Return the [X, Y] coordinate for the center point of the cell that contains the specified text.  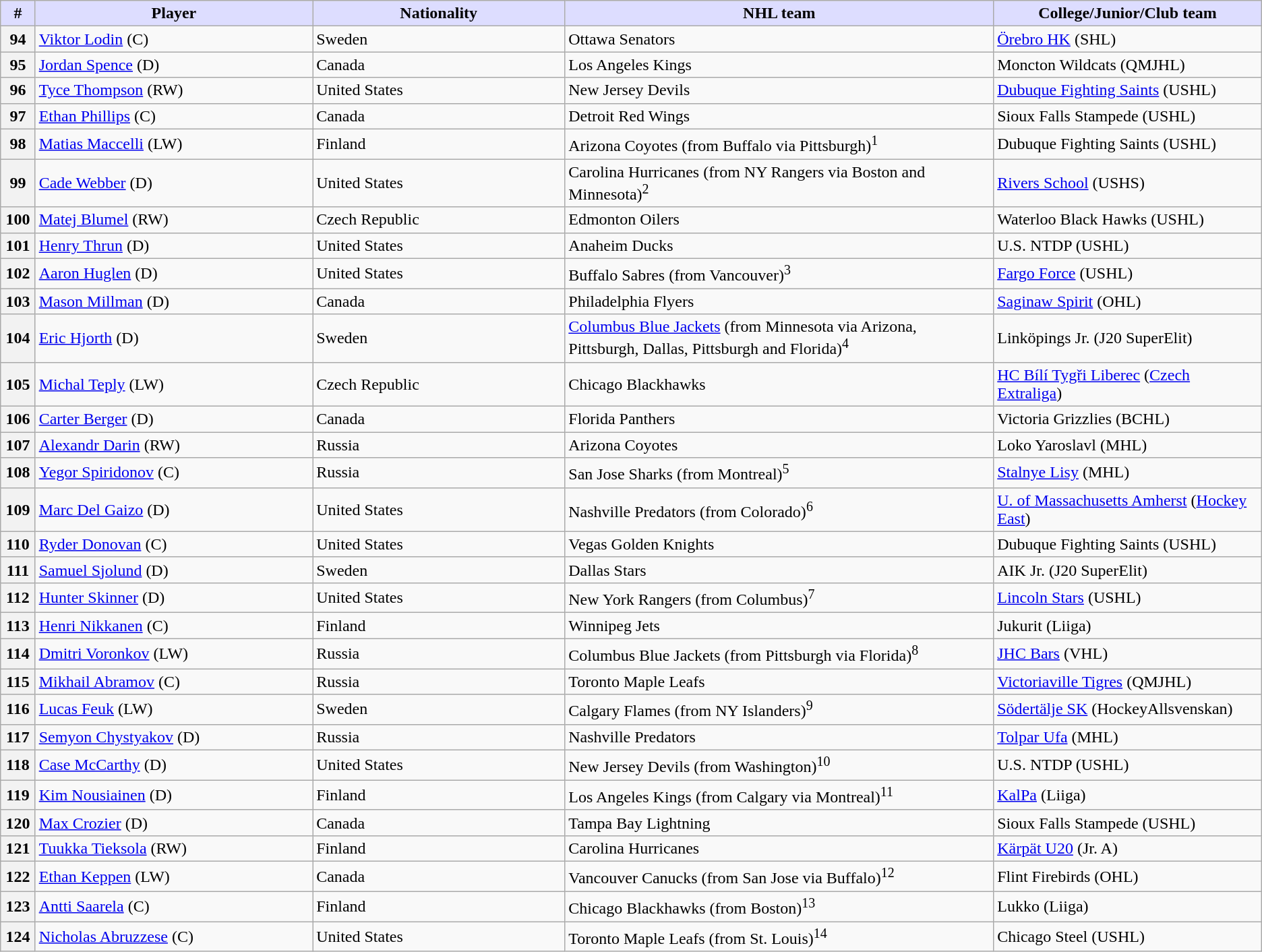
Loko Yaroslavl (MHL) [1128, 445]
95 [18, 65]
Detroit Red Wings [779, 116]
Linköpings Jr. (J20 SuperElit) [1128, 338]
100 [18, 220]
123 [18, 906]
Chicago Blackhawks [779, 384]
94 [18, 39]
Tuukka Tieksola (RW) [174, 848]
117 [18, 737]
109 [18, 510]
JHC Bars (VHL) [1128, 654]
Carolina Hurricanes (from NY Rangers via Boston and Minnesota)2 [779, 183]
124 [18, 937]
# [18, 13]
Toronto Maple Leafs [779, 682]
107 [18, 445]
Michal Teply (LW) [174, 384]
Florida Panthers [779, 419]
97 [18, 116]
Vegas Golden Knights [779, 544]
Moncton Wildcats (QMJHL) [1128, 65]
Samuel Sjolund (D) [174, 570]
Eric Hjorth (D) [174, 338]
Columbus Blue Jackets (from Pittsburgh via Florida)8 [779, 654]
Antti Saarela (C) [174, 906]
Chicago Steel (USHL) [1128, 937]
112 [18, 597]
Yegor Spiridonov (C) [174, 473]
Buffalo Sabres (from Vancouver)3 [779, 274]
New Jersey Devils [779, 90]
Ethan Keppen (LW) [174, 876]
Hunter Skinner (D) [174, 597]
Jordan Spence (D) [174, 65]
New York Rangers (from Columbus)7 [779, 597]
Dmitri Voronkov (LW) [174, 654]
Edmonton Oilers [779, 220]
Case McCarthy (D) [174, 765]
Kärpät U20 (Jr. A) [1128, 848]
Lucas Feuk (LW) [174, 709]
120 [18, 823]
Kim Nousiainen (D) [174, 796]
105 [18, 384]
Henry Thrun (D) [174, 245]
Semyon Chystyakov (D) [174, 737]
Arizona Coyotes (from Buffalo via Pittsburgh)1 [779, 144]
Toronto Maple Leafs (from St. Louis)14 [779, 937]
102 [18, 274]
Nationality [439, 13]
Viktor Lodin (C) [174, 39]
Stalnye Lisy (MHL) [1128, 473]
121 [18, 848]
Nashville Predators (from Colorado)6 [779, 510]
Anaheim Ducks [779, 245]
Tampa Bay Lightning [779, 823]
98 [18, 144]
Cade Webber (D) [174, 183]
Flint Firebirds (OHL) [1128, 876]
101 [18, 245]
Max Crozier (D) [174, 823]
96 [18, 90]
San Jose Sharks (from Montreal)5 [779, 473]
Los Angeles Kings [779, 65]
103 [18, 301]
Jukurit (Liiga) [1128, 626]
New Jersey Devils (from Washington)10 [779, 765]
NHL team [779, 13]
Los Angeles Kings (from Calgary via Montreal)11 [779, 796]
104 [18, 338]
Marc Del Gaizo (D) [174, 510]
116 [18, 709]
Player [174, 13]
114 [18, 654]
Saginaw Spirit (OHL) [1128, 301]
118 [18, 765]
Lukko (Liiga) [1128, 906]
Ottawa Senators [779, 39]
HC Bílí Tygři Liberec (Czech Extraliga) [1128, 384]
113 [18, 626]
Dallas Stars [779, 570]
119 [18, 796]
Calgary Flames (from NY Islanders)9 [779, 709]
Örebro HK (SHL) [1128, 39]
AIK Jr. (J20 SuperElit) [1128, 570]
Carolina Hurricanes [779, 848]
Nicholas Abruzzese (C) [174, 937]
KalPa (Liiga) [1128, 796]
122 [18, 876]
Matej Blumel (RW) [174, 220]
Fargo Force (USHL) [1128, 274]
Arizona Coyotes [779, 445]
Winnipeg Jets [779, 626]
Henri Nikkanen (C) [174, 626]
Rivers School (USHS) [1128, 183]
115 [18, 682]
College/Junior/Club team [1128, 13]
108 [18, 473]
Waterloo Black Hawks (USHL) [1128, 220]
99 [18, 183]
Tyce Thompson (RW) [174, 90]
U. of Massachusetts Amherst (Hockey East) [1128, 510]
Mikhail Abramov (C) [174, 682]
Chicago Blackhawks (from Boston)13 [779, 906]
Nashville Predators [779, 737]
Matias Maccelli (LW) [174, 144]
Ryder Donovan (C) [174, 544]
Lincoln Stars (USHL) [1128, 597]
Victoriaville Tigres (QMJHL) [1128, 682]
Mason Millman (D) [174, 301]
Aaron Huglen (D) [174, 274]
Alexandr Darin (RW) [174, 445]
Tolpar Ufa (MHL) [1128, 737]
111 [18, 570]
110 [18, 544]
Philadelphia Flyers [779, 301]
Ethan Phillips (C) [174, 116]
Södertälje SK (HockeyAllsvenskan) [1128, 709]
Carter Berger (D) [174, 419]
Victoria Grizzlies (BCHL) [1128, 419]
Vancouver Canucks (from San Jose via Buffalo)12 [779, 876]
Columbus Blue Jackets (from Minnesota via Arizona, Pittsburgh, Dallas, Pittsburgh and Florida)4 [779, 338]
106 [18, 419]
